For the text-containing cell, return its midpoint in (X, Y) coordinate format. 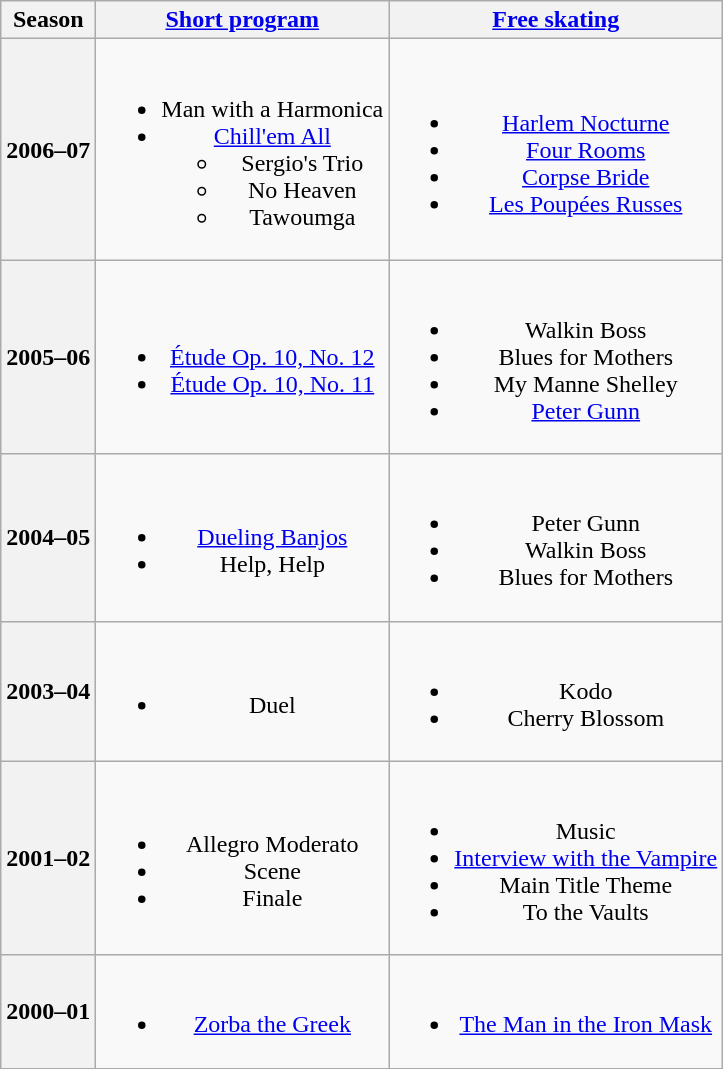
Zorba the Greek (242, 1012)
2004–05 (48, 538)
Short program (242, 20)
2000–01 (48, 1012)
Peter Gunn Walkin Boss Blues for Mothers (556, 538)
Dueling BanjosHelp, Help (242, 538)
2006–07 (48, 150)
2001–02 (48, 858)
Allegro Moderato Scene Finale (242, 858)
Duel (242, 691)
Music Interview with the Vampire Main Title Theme To the Vaults (556, 858)
Walkin Boss Blues for Mothers My Manne Shelley Peter Gunn (556, 357)
Season (48, 20)
2003–04 (48, 691)
2005–06 (48, 357)
Étude Op. 10, No. 12 Étude Op. 10, No. 11 (242, 357)
Free skating (556, 20)
The Man in the Iron Mask (556, 1012)
Kodo Cherry Blossom (556, 691)
Man with a Harmonica Chill'em All Sergio's TrioNo HeavenTawoumga (242, 150)
Harlem Nocturne Four Rooms Corpse Bride Les Poupées Russes (556, 150)
